Locate the cell with the specified text and output its (X, Y) center coordinate. 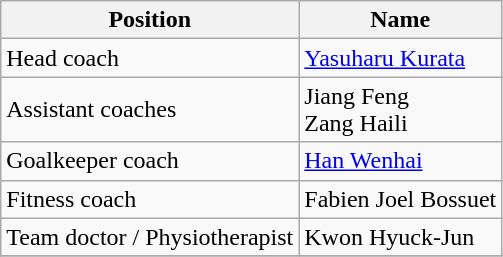
Yasuharu Kurata (400, 58)
Jiang Feng Zang Haili (400, 110)
Fitness coach (150, 199)
Name (400, 20)
Head coach (150, 58)
Team doctor / Physiotherapist (150, 237)
Goalkeeper coach (150, 161)
Fabien Joel Bossuet (400, 199)
Han Wenhai (400, 161)
Assistant coaches (150, 110)
Kwon Hyuck-Jun (400, 237)
Position (150, 20)
